Capture the cell that displays the provided text and extract its (X, Y) central coordinate. 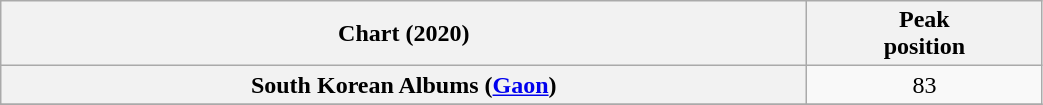
83 (924, 85)
South Korean Albums (Gaon) (404, 85)
Chart (2020) (404, 34)
Peakposition (924, 34)
